Capture the cell that displays the provided text and extract its (X, Y) central coordinate. 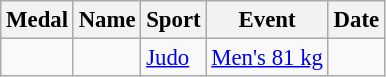
Event (267, 20)
Name (107, 20)
Judo (174, 58)
Men's 81 kg (267, 58)
Date (356, 20)
Sport (174, 20)
Medal (38, 20)
